Extract the [x, y] coordinate from the center of the cell holding the provided text.  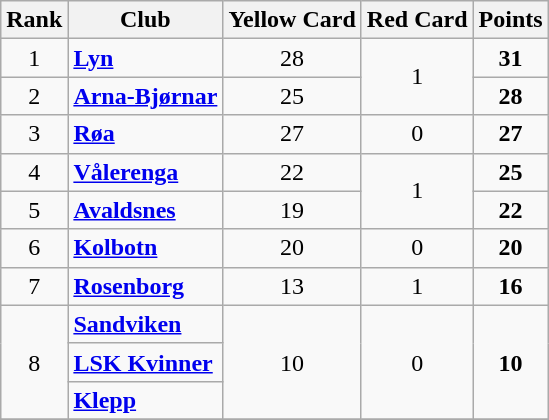
4 [34, 172]
19 [292, 210]
Arna-Bjørnar [146, 96]
Lyn [146, 58]
Kolbotn [146, 248]
Klepp [146, 400]
Vålerenga [146, 172]
5 [34, 210]
Red Card [417, 20]
Avaldsnes [146, 210]
Rank [34, 20]
Yellow Card [292, 20]
31 [510, 58]
Sandviken [146, 324]
8 [34, 362]
7 [34, 286]
2 [34, 96]
13 [292, 286]
Points [510, 20]
Club [146, 20]
3 [34, 134]
Rosenborg [146, 286]
16 [510, 286]
Røa [146, 134]
6 [34, 248]
LSK Kvinner [146, 362]
